Provide the [X, Y] coordinate of the cell's center where the given text is located.  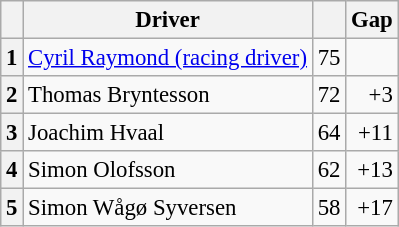
Joachim Hvaal [168, 133]
58 [328, 208]
+17 [372, 208]
Gap [372, 20]
1 [12, 58]
+11 [372, 133]
+13 [372, 170]
72 [328, 95]
Simon Olofsson [168, 170]
64 [328, 133]
Cyril Raymond (racing driver) [168, 58]
Simon Wågø Syversen [168, 208]
4 [12, 170]
Thomas Bryntesson [168, 95]
62 [328, 170]
5 [12, 208]
Driver [168, 20]
75 [328, 58]
3 [12, 133]
+3 [372, 95]
2 [12, 95]
